Return the (X, Y) coordinate for the center point of the cell that contains the specified text.  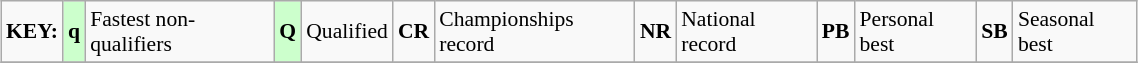
PB (836, 32)
SB (994, 32)
Championships record (534, 32)
Seasonal best (1075, 32)
Fastest non-qualifiers (180, 32)
National record (746, 32)
CR (414, 32)
NR (656, 32)
Qualified (347, 32)
Q (288, 32)
Personal best (916, 32)
KEY: (32, 32)
q (74, 32)
